Detect which cell encompasses the target text, then output its [X, Y] center coordinate. 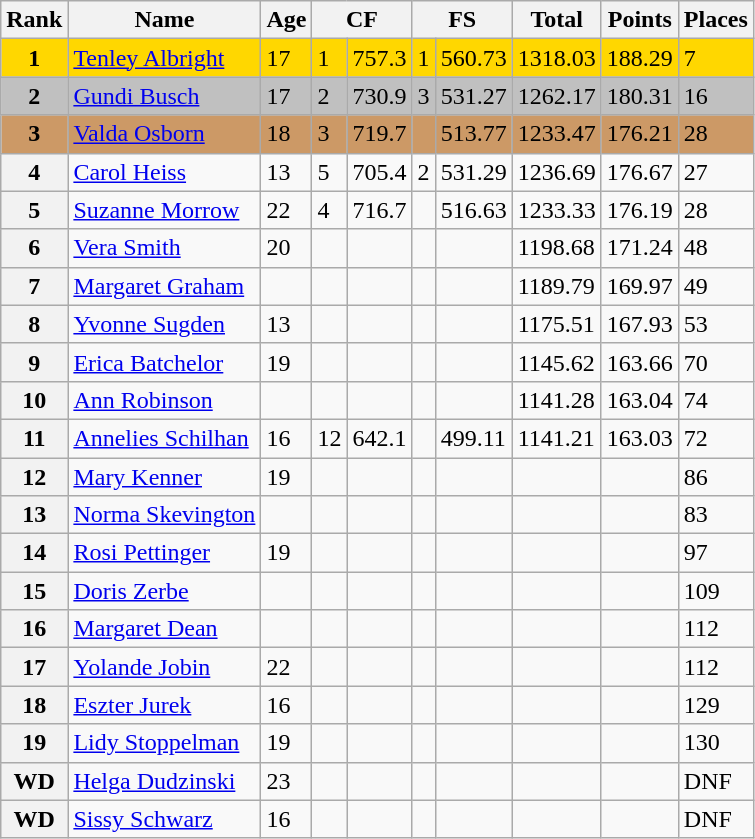
130 [716, 743]
163.04 [640, 400]
Mary Kenner [164, 477]
Age [286, 20]
757.3 [380, 58]
Gundi Busch [164, 96]
49 [716, 286]
531.27 [474, 96]
1233.33 [556, 210]
8 [34, 324]
Helga Dudzinski [164, 781]
Total [556, 20]
FS [462, 20]
531.29 [474, 172]
516.63 [474, 210]
1189.79 [556, 286]
Suzanne Morrow [164, 210]
Eszter Jurek [164, 705]
1141.21 [556, 438]
9 [34, 362]
74 [716, 400]
176.19 [640, 210]
560.73 [474, 58]
171.24 [640, 248]
6 [34, 248]
Tenley Albright [164, 58]
1145.62 [556, 362]
Points [640, 20]
CF [362, 20]
1175.51 [556, 324]
642.1 [380, 438]
730.9 [380, 96]
163.66 [640, 362]
Lidy Stoppelman [164, 743]
83 [716, 515]
10 [34, 400]
Margaret Graham [164, 286]
23 [286, 781]
86 [716, 477]
48 [716, 248]
Sissy Schwarz [164, 819]
499.11 [474, 438]
129 [716, 705]
1318.03 [556, 58]
719.7 [380, 134]
72 [716, 438]
20 [286, 248]
Annelies Schilhan [164, 438]
169.97 [640, 286]
14 [34, 553]
Rank [34, 20]
176.21 [640, 134]
Vera Smith [164, 248]
1141.28 [556, 400]
Margaret Dean [164, 629]
Carol Heiss [164, 172]
Yvonne Sugden [164, 324]
70 [716, 362]
180.31 [640, 96]
15 [34, 591]
Name [164, 20]
167.93 [640, 324]
705.4 [380, 172]
1233.47 [556, 134]
513.77 [474, 134]
Yolande Jobin [164, 667]
Erica Batchelor [164, 362]
Ann Robinson [164, 400]
1236.69 [556, 172]
Doris Zerbe [164, 591]
Norma Skevington [164, 515]
Places [716, 20]
109 [716, 591]
53 [716, 324]
188.29 [640, 58]
716.7 [380, 210]
97 [716, 553]
Valda Osborn [164, 134]
1262.17 [556, 96]
176.67 [640, 172]
1198.68 [556, 248]
11 [34, 438]
Rosi Pettinger [164, 553]
163.03 [640, 438]
27 [716, 172]
